For the text-containing cell, return its midpoint in (x, y) coordinate format. 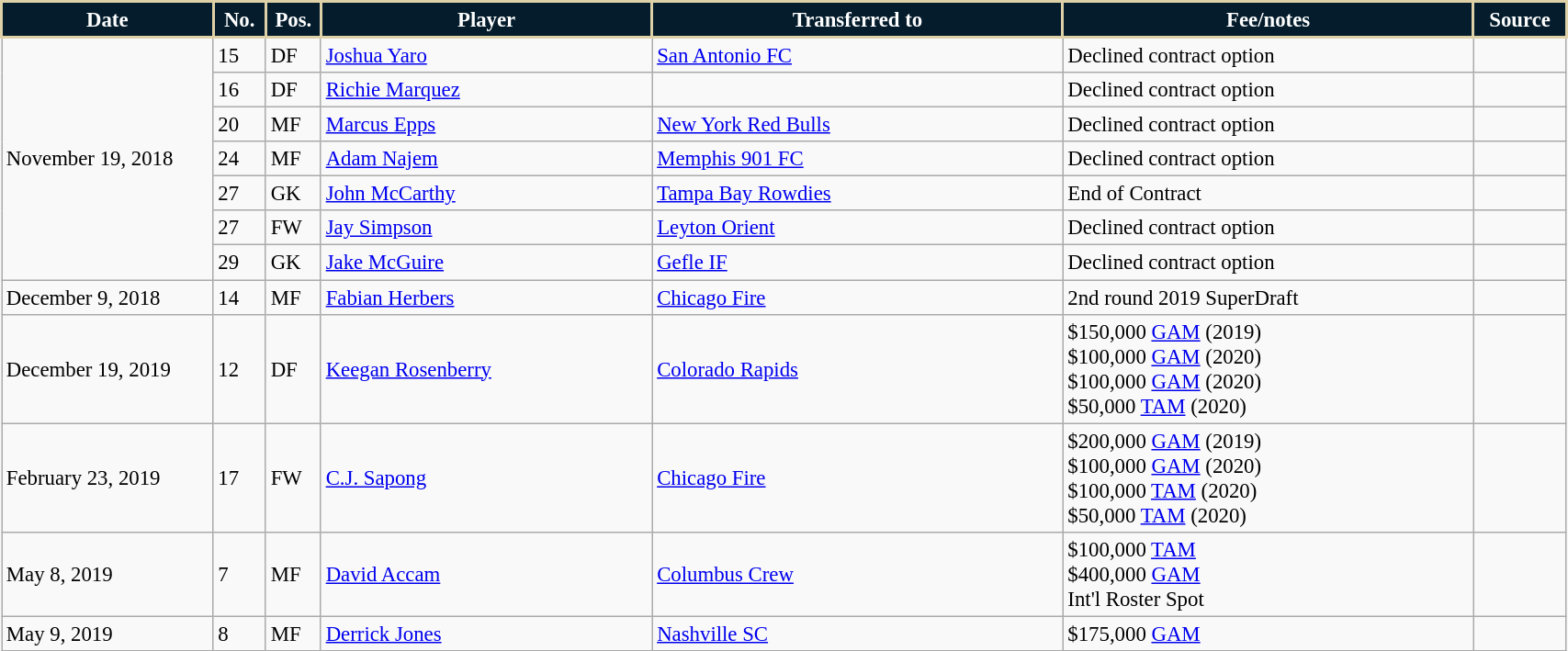
Richie Marquez (487, 90)
February 23, 2019 (108, 477)
$200,000 GAM (2019) $100,000 GAM (2020) $100,000 TAM (2020) $50,000 TAM (2020) (1268, 477)
Colorado Rapids (858, 369)
San Antonio FC (858, 55)
Marcus Epps (487, 125)
Player (487, 20)
Jay Simpson (487, 229)
17 (239, 477)
Columbus Crew (858, 574)
Leyton Orient (858, 229)
$150,000 GAM (2019) $100,000 GAM (2020) $100,000 GAM (2020) $50,000 TAM (2020) (1268, 369)
Fee/notes (1268, 20)
Keegan Rosenberry (487, 369)
New York Red Bulls (858, 125)
Pos. (293, 20)
No. (239, 20)
Gefle IF (858, 263)
David Accam (487, 574)
7 (239, 574)
Date (108, 20)
16 (239, 90)
24 (239, 159)
12 (239, 369)
C.J. Sapong (487, 477)
Nashville SC (858, 634)
Transferred to (858, 20)
Memphis 901 FC (858, 159)
Jake McGuire (487, 263)
15 (239, 55)
Source (1519, 20)
8 (239, 634)
29 (239, 263)
Adam Najem (487, 159)
20 (239, 125)
November 19, 2018 (108, 159)
December 19, 2019 (108, 369)
2nd round 2019 SuperDraft (1268, 297)
Tampa Bay Rowdies (858, 194)
End of Contract (1268, 194)
$175,000 GAM (1268, 634)
John McCarthy (487, 194)
May 9, 2019 (108, 634)
Fabian Herbers (487, 297)
14 (239, 297)
December 9, 2018 (108, 297)
$100,000 TAM $400,000 GAMInt'l Roster Spot (1268, 574)
Derrick Jones (487, 634)
Joshua Yaro (487, 55)
May 8, 2019 (108, 574)
